Identify which cell holds the provided text, then report its [X, Y] central coordinate. 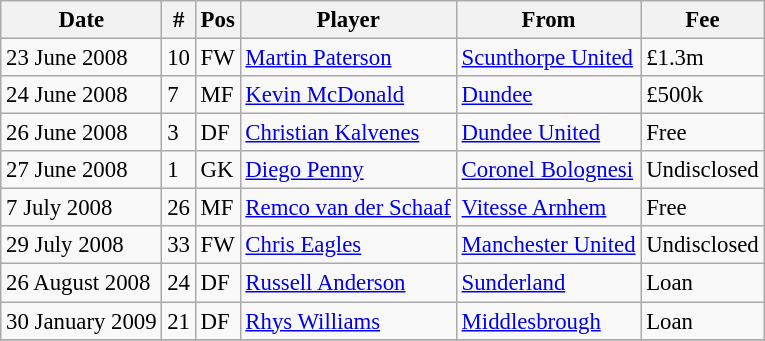
Russell Anderson [348, 283]
£1.3m [702, 58]
Player [348, 20]
Middlesbrough [548, 321]
Dundee United [548, 133]
Manchester United [548, 245]
21 [178, 321]
Coronel Bolognesi [548, 170]
Remco van der Schaaf [348, 208]
Dundee [548, 95]
Martin Paterson [348, 58]
GK [218, 170]
26 June 2008 [82, 133]
Fee [702, 20]
3 [178, 133]
From [548, 20]
24 [178, 283]
Rhys Williams [348, 321]
£500k [702, 95]
Christian Kalvenes [348, 133]
Kevin McDonald [348, 95]
30 January 2009 [82, 321]
# [178, 20]
23 June 2008 [82, 58]
7 [178, 95]
Scunthorpe United [548, 58]
10 [178, 58]
Vitesse Arnhem [548, 208]
29 July 2008 [82, 245]
1 [178, 170]
27 June 2008 [82, 170]
26 August 2008 [82, 283]
Sunderland [548, 283]
24 June 2008 [82, 95]
7 July 2008 [82, 208]
26 [178, 208]
33 [178, 245]
Pos [218, 20]
Chris Eagles [348, 245]
Diego Penny [348, 170]
Date [82, 20]
